Provide the [x, y] coordinate of the cell's center where the given text is located.  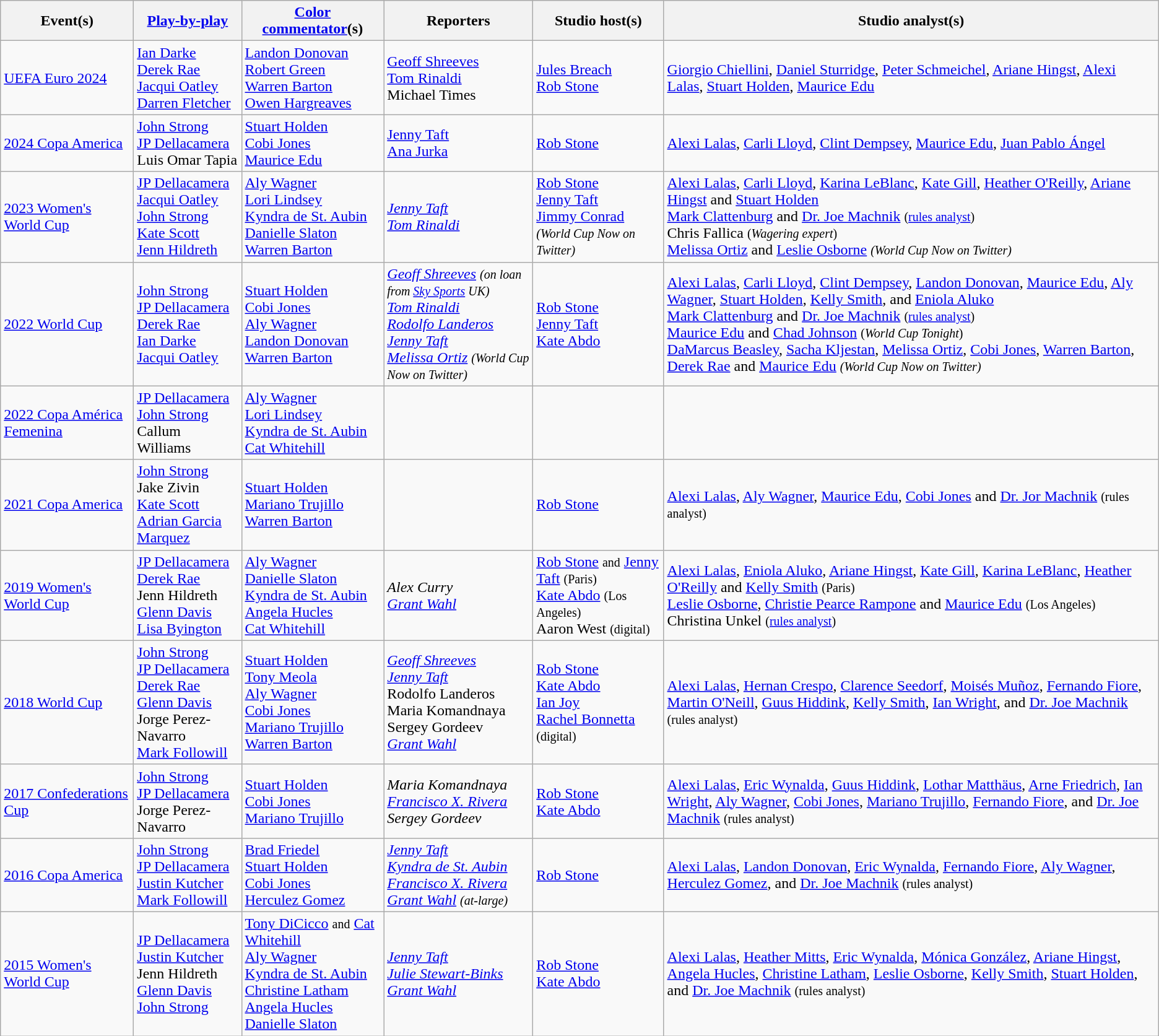
Landon DonovanRobert GreenWarren BartonOwen Hargreaves [313, 78]
Stuart HoldenCobi JonesMariano Trujillo [313, 801]
Alexi Lalas, Landon Donovan, Eric Wynalda, Fernando Fiore, Aly Wagner, Herculez Gomez, and Dr. Joe Machnik (rules analyst) [911, 874]
Jules BreachRob Stone [598, 78]
Stuart HoldenMariano TrujilloWarren Barton [313, 505]
Alexi Lalas, Carli Lloyd, Clint Dempsey, Maurice Edu, Juan Pablo Ángel [911, 143]
2021 Copa America [67, 505]
John StrongJP DellacameraJustin KutcherMark Followill [188, 874]
Jenny TaftTom Rinaldi [458, 217]
Rob Stone and Jenny Taft (Paris)Kate Abdo (Los Angeles)Aaron West (digital) [598, 595]
Stuart HoldenTony MeolaAly WagnerCobi JonesMariano TrujilloWarren Barton [313, 702]
2018 World Cup [67, 702]
John StrongJake ZivinKate ScottAdrian Garcia Marquez [188, 505]
Geoff Shreeves (on loan from Sky Sports UK)Tom RinaldiRodolfo LanderosJenny TaftMelissa Ortiz (World Cup Now on Twitter) [458, 324]
Studio host(s) [598, 21]
Stuart HoldenCobi JonesMaurice Edu [313, 143]
Reporters [458, 21]
Brad FriedelStuart HoldenCobi JonesHerculez Gomez [313, 874]
Tony DiCicco and Cat WhitehillAly WagnerKyndra de St. AubinChristine LathamAngela HuclesDanielle Slaton [313, 973]
JP DellacameraJacqui OatleyJohn StrongKate ScottJenn Hildreth [188, 217]
2022 Copa América Femenina [67, 422]
Jenny TaftKyndra de St. AubinFrancisco X. RiveraGrant Wahl (at-large) [458, 874]
Play-by-play [188, 21]
JP DellacameraJohn StrongCallum Williams [188, 422]
John StrongJP DellacameraJorge Perez-Navarro [188, 801]
Aly WagnerLori LindseyKyndra de St. AubinDanielle SlatonWarren Barton [313, 217]
2023 Women's World Cup [67, 217]
UEFA Euro 2024 [67, 78]
Rob StoneJenny TaftKate Abdo [598, 324]
JP DellacameraDerek RaeJenn HildrethGlenn DavisLisa Byington [188, 595]
Giorgio Chiellini, Daniel Sturridge, Peter Schmeichel, Ariane Hingst, Alexi Lalas, Stuart Holden, Maurice Edu [911, 78]
Ian DarkeDerek RaeJacqui OatleyDarren Fletcher [188, 78]
Aly WagnerDanielle SlatonKyndra de St. AubinAngela HuclesCat Whitehill [313, 595]
2019 Women's World Cup [67, 595]
Geoff ShreevesJenny TaftRodolfo LanderosMaria KomandnayaSergey GordeevGrant Wahl [458, 702]
Event(s) [67, 21]
2024 Copa America [67, 143]
Rob StoneKate AbdoIan JoyRachel Bonnetta (digital) [598, 702]
Jenny TaftAna Jurka [458, 143]
2015 Women's World Cup [67, 973]
Studio analyst(s) [911, 21]
Jenny TaftJulie Stewart-BinksGrant Wahl [458, 973]
John StrongJP DellacameraLuis Omar Tapia [188, 143]
Rob StoneJenny TaftJimmy Conrad (World Cup Now on Twitter) [598, 217]
2016 Copa America [67, 874]
JP DellacameraJustin KutcherJenn HildrethGlenn DavisJohn Strong [188, 973]
Alexi Lalas, Aly Wagner, Maurice Edu, Cobi Jones and Dr. Jor Machnik (rules analyst) [911, 505]
Color commentator(s) [313, 21]
2022 World Cup [67, 324]
John StrongJP DellacameraDerek RaeGlenn DavisJorge Perez-NavarroMark Followill [188, 702]
Alex CurryGrant Wahl [458, 595]
Geoff ShreevesTom RinaldiMichael Times [458, 78]
John StrongJP DellacameraDerek RaeIan DarkeJacqui Oatley [188, 324]
Stuart HoldenCobi JonesAly WagnerLandon DonovanWarren Barton [313, 324]
Maria KomandnayaFrancisco X. RiveraSergey Gordeev [458, 801]
2017 Confederations Cup [67, 801]
Aly WagnerLori LindseyKyndra de St. AubinCat Whitehill [313, 422]
